For the text-containing cell, return its midpoint in [x, y] coordinate format. 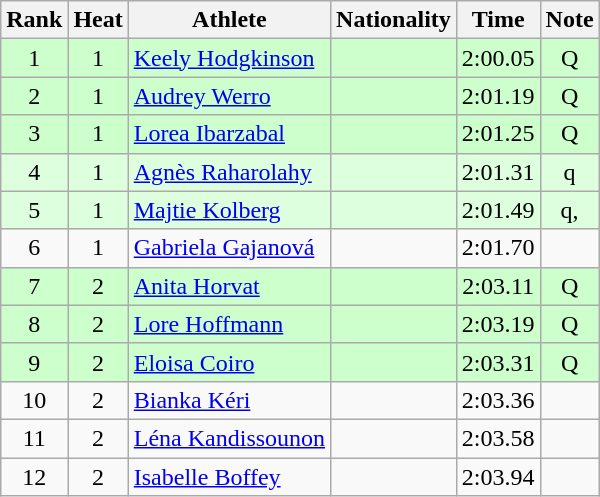
Bianka Kéri [229, 400]
Anita Horvat [229, 286]
2:01.19 [498, 96]
2:01.25 [498, 134]
2:00.05 [498, 58]
Heat [98, 20]
11 [34, 438]
Agnès Raharolahy [229, 172]
Time [498, 20]
12 [34, 477]
2:03.31 [498, 362]
9 [34, 362]
Note [570, 20]
2:01.49 [498, 210]
2:01.70 [498, 248]
Gabriela Gajanová [229, 248]
4 [34, 172]
2:01.31 [498, 172]
2:03.94 [498, 477]
Keely Hodgkinson [229, 58]
2:03.36 [498, 400]
q, [570, 210]
3 [34, 134]
2:03.19 [498, 324]
Eloisa Coiro [229, 362]
q [570, 172]
7 [34, 286]
5 [34, 210]
6 [34, 248]
Audrey Werro [229, 96]
Lorea Ibarzabal [229, 134]
Lore Hoffmann [229, 324]
2:03.11 [498, 286]
Nationality [394, 20]
Majtie Kolberg [229, 210]
Léna Kandissounon [229, 438]
2:03.58 [498, 438]
Athlete [229, 20]
8 [34, 324]
Rank [34, 20]
Isabelle Boffey [229, 477]
10 [34, 400]
